Determine the (x, y) coordinate at the center of the cell enclosing the given text.  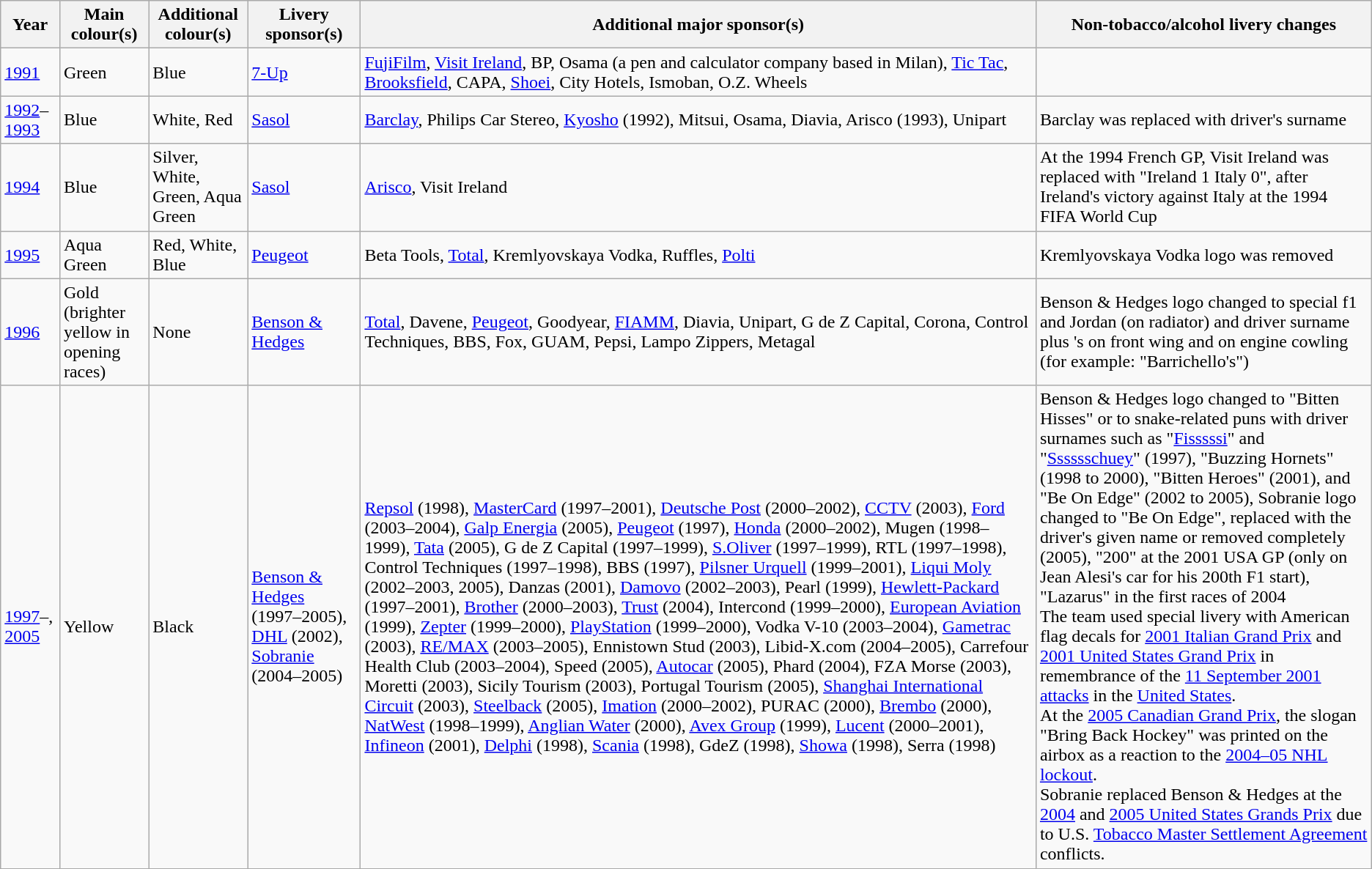
7-Up (304, 72)
1994 (31, 188)
Year (31, 25)
1991 (31, 72)
Aqua Green (104, 255)
Benson & Hedges (304, 332)
Benson & Hedges (1997–2005), DHL (2002), Sobranie (2004–2005) (304, 627)
None (198, 332)
1996 (31, 332)
Total, Davene, Peugeot, Goodyear, FIAMM, Diavia, Unipart, G de Z Capital, Corona, Control Techniques, BBS, Fox, GUAM, Pepsi, Lampo Zippers, Metagal (698, 332)
Green (104, 72)
Peugeot (304, 255)
1992–1993 (31, 120)
Non-tobacco/alcohol livery changes (1203, 25)
Main colour(s) (104, 25)
Kremlyovskaya Vodka logo was removed (1203, 255)
Red, White, Blue (198, 255)
Gold (brighter yellow in opening races) (104, 332)
Black (198, 627)
Beta Tools, Total, Kremlyovskaya Vodka, Ruffles, Polti (698, 255)
1995 (31, 255)
Barclay, Philips Car Stereo, Kyosho (1992), Mitsui, Osama, Diavia, Arisco (1993), Unipart (698, 120)
Additional colour(s) (198, 25)
Yellow (104, 627)
Additional major sponsor(s) (698, 25)
At the 1994 French GP, Visit Ireland was replaced with "Ireland 1 Italy 0", after Ireland's victory against Italy at the 1994 FIFA World Cup (1203, 188)
Livery sponsor(s) (304, 25)
White, Red (198, 120)
Silver, White, Green, Aqua Green (198, 188)
Arisco, Visit Ireland (698, 188)
1997–, 2005 (31, 627)
Barclay was replaced with driver's surname (1203, 120)
